Find where the given text appears and provide that cell's center as [x, y] coordinate. 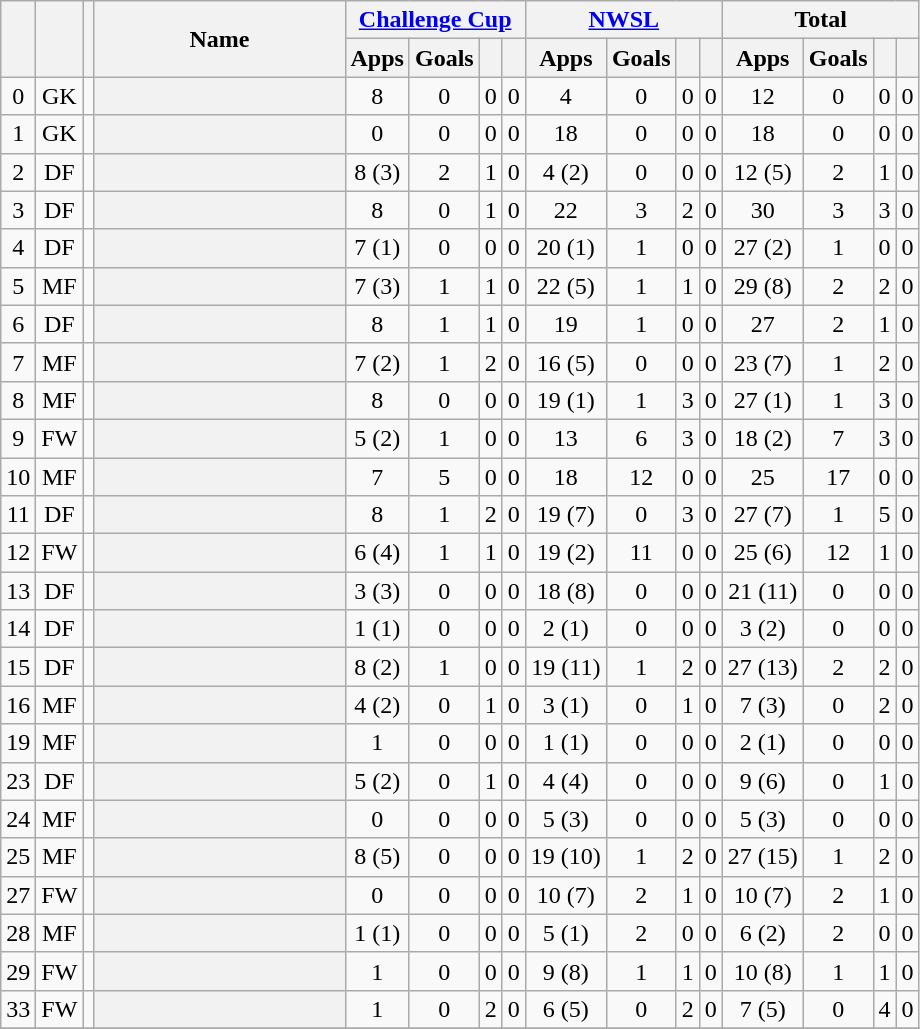
17 [838, 477]
4 (4) [566, 781]
5 (1) [566, 933]
27 (15) [762, 857]
10 [18, 477]
18 (8) [566, 591]
19 (1) [566, 400]
3 (3) [377, 591]
Challenge Cup [435, 20]
19 (2) [566, 553]
19 (11) [566, 667]
21 (11) [762, 591]
33 [18, 1009]
15 [18, 667]
20 (1) [566, 248]
Name [220, 39]
3 (1) [566, 705]
7 (1) [377, 248]
16 (5) [566, 362]
6 (5) [566, 1009]
9 [18, 438]
23 (7) [762, 362]
12 (5) [762, 172]
27 (13) [762, 667]
8 (5) [377, 857]
19 (7) [566, 515]
8 (3) [377, 172]
6 (4) [377, 553]
Total [820, 20]
3 (2) [762, 629]
16 [18, 705]
25 (6) [762, 553]
7 (2) [377, 362]
27 (2) [762, 248]
22 [566, 210]
7 (5) [762, 1009]
29 (8) [762, 286]
9 (8) [566, 971]
14 [18, 629]
9 (6) [762, 781]
19 (10) [566, 857]
8 (2) [377, 667]
27 (1) [762, 400]
29 [18, 971]
30 [762, 210]
10 (8) [762, 971]
NWSL [624, 20]
23 [18, 781]
28 [18, 933]
27 (7) [762, 515]
6 (2) [762, 933]
24 [18, 819]
22 (5) [566, 286]
18 (2) [762, 438]
